Determine the (x, y) coordinate at the center of the cell enclosing the given text.  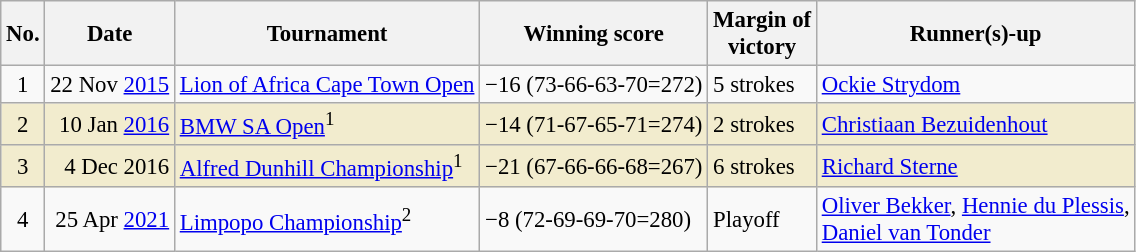
22 Nov 2015 (110, 85)
2 (23, 124)
Runner(s)-up (975, 34)
−16 (73-66-63-70=272) (594, 85)
Margin ofvictory (762, 34)
Richard Sterne (975, 166)
Alfred Dunhill Championship1 (326, 166)
10 Jan 2016 (110, 124)
6 strokes (762, 166)
Date (110, 34)
Ockie Strydom (975, 85)
Lion of Africa Cape Town Open (326, 85)
1 (23, 85)
Christiaan Bezuidenhout (975, 124)
3 (23, 166)
No. (23, 34)
5 strokes (762, 85)
4 Dec 2016 (110, 166)
Tournament (326, 34)
Winning score (594, 34)
−14 (71-67-65-71=274) (594, 124)
2 strokes (762, 124)
−21 (67-66-66-68=267) (594, 166)
BMW SA Open1 (326, 124)
